For the text-containing cell, return its midpoint in [x, y] coordinate format. 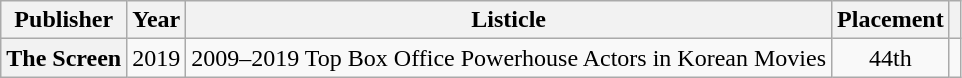
2019 [156, 58]
2009–2019 Top Box Office Powerhouse Actors in Korean Movies [509, 58]
Placement [891, 20]
44th [891, 58]
Publisher [64, 20]
Year [156, 20]
Listicle [509, 20]
The Screen [64, 58]
